Pinpoint the cell where the given text exists, returning its (x, y) midpoint coordinate. 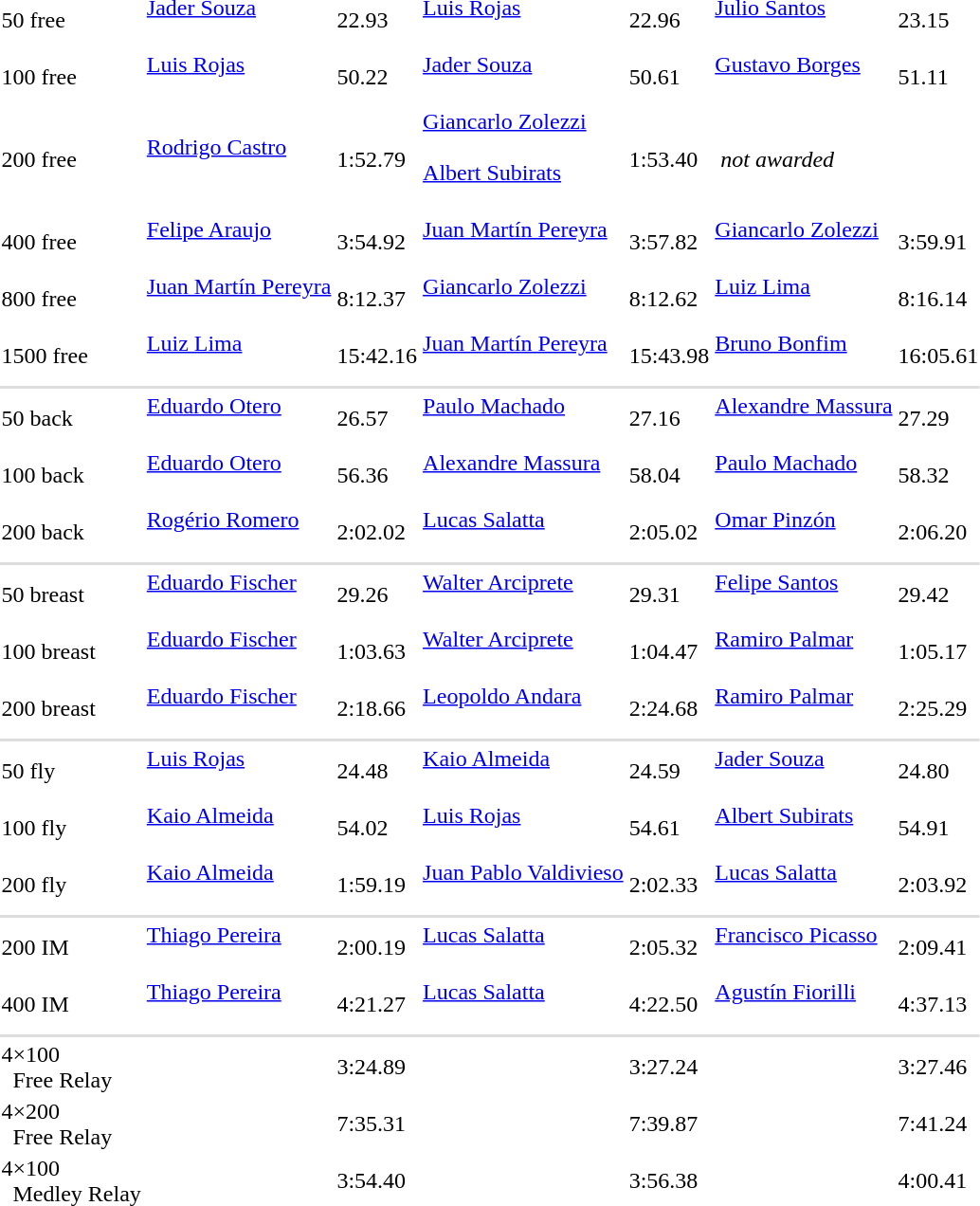
58.04 (669, 476)
24.59 (669, 772)
200 fly (71, 886)
2:00.19 (377, 948)
Giancarlo Zolezzi Albert Subirats (523, 159)
4:37.13 (938, 1005)
100 back (71, 476)
26.57 (377, 419)
2:24.68 (669, 709)
200 back (71, 533)
3:57.82 (669, 243)
1:04.47 (669, 652)
54.61 (669, 829)
100 breast (71, 652)
2:09.41 (938, 948)
1:03.63 (377, 652)
Bruno Bonfim (804, 356)
54.02 (377, 829)
1:52.79 (377, 159)
51.11 (938, 78)
1:59.19 (377, 886)
7:35.31 (377, 1124)
2:02.33 (669, 886)
16:05.61 (938, 356)
200 IM (71, 948)
56.36 (377, 476)
24.80 (938, 772)
4:21.27 (377, 1005)
3:54.92 (377, 243)
Rogério Romero (239, 533)
15:43.98 (669, 356)
Agustín Fiorilli (804, 1005)
100 free (71, 78)
Felipe Araujo (239, 243)
2:06.20 (938, 533)
1:05.17 (938, 652)
15:42.16 (377, 356)
8:12.62 (669, 300)
3:24.89 (377, 1068)
400 free (71, 243)
Leopoldo Andara (523, 709)
50.61 (669, 78)
29.42 (938, 595)
2:02.02 (377, 533)
2:05.32 (669, 948)
8:16.14 (938, 300)
29.26 (377, 595)
4×100 Free Relay (71, 1068)
54.91 (938, 829)
50.22 (377, 78)
50 fly (71, 772)
1:53.40 (669, 159)
3:27.24 (669, 1068)
200 free (71, 159)
27.16 (669, 419)
Gustavo Borges (804, 78)
8:12.37 (377, 300)
Juan Pablo Valdivieso (523, 886)
2:18.66 (377, 709)
not awarded (804, 159)
7:39.87 (669, 1124)
100 fly (71, 829)
2:25.29 (938, 709)
50 back (71, 419)
58.32 (938, 476)
2:05.02 (669, 533)
50 breast (71, 595)
2:03.92 (938, 886)
1500 free (71, 356)
Rodrigo Castro (239, 159)
Francisco Picasso (804, 948)
Felipe Santos (804, 595)
Albert Subirats (804, 829)
29.31 (669, 595)
24.48 (377, 772)
4:22.50 (669, 1005)
200 breast (71, 709)
3:59.91 (938, 243)
Omar Pinzón (804, 533)
27.29 (938, 419)
3:27.46 (938, 1068)
800 free (71, 300)
400 IM (71, 1005)
4×200 Free Relay (71, 1124)
7:41.24 (938, 1124)
